Search for the cell housing the specified text and yield its [X, Y] center coordinate. 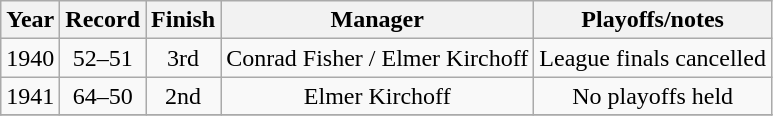
Year [30, 20]
Finish [184, 20]
2nd [184, 96]
Playoffs/notes [653, 20]
64–50 [103, 96]
1941 [30, 96]
Record [103, 20]
No playoffs held [653, 96]
Manager [378, 20]
Elmer Kirchoff [378, 96]
Conrad Fisher / Elmer Kirchoff [378, 58]
1940 [30, 58]
League finals cancelled [653, 58]
52–51 [103, 58]
3rd [184, 58]
